Capture the cell that displays the provided text and extract its (X, Y) central coordinate. 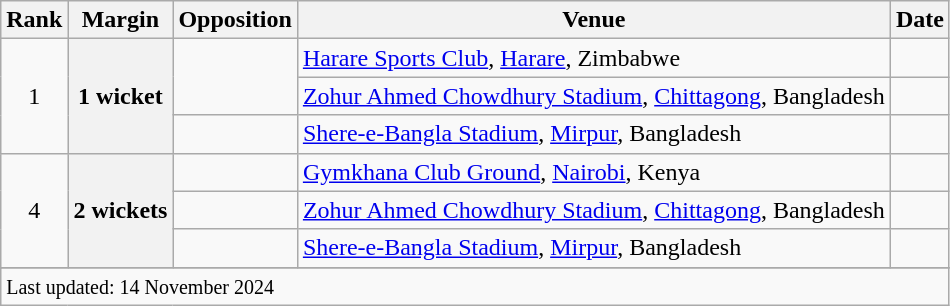
Harare Sports Club, Harare, Zimbabwe (594, 58)
Rank (34, 20)
Date (920, 20)
4 (34, 210)
Margin (120, 20)
1 (34, 96)
Last updated: 14 November 2024 (476, 286)
1 wicket (120, 96)
Gymkhana Club Ground, Nairobi, Kenya (594, 172)
Venue (594, 20)
Opposition (235, 20)
2 wickets (120, 210)
